Extract the (x, y) coordinate from the center of the cell holding the provided text.  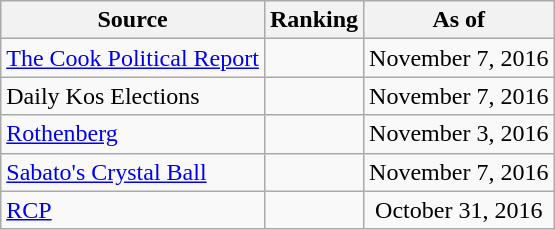
Daily Kos Elections (133, 96)
Ranking (314, 20)
October 31, 2016 (459, 210)
Sabato's Crystal Ball (133, 172)
The Cook Political Report (133, 58)
Source (133, 20)
Rothenberg (133, 134)
As of (459, 20)
RCP (133, 210)
November 3, 2016 (459, 134)
